Locate the cell with the specified text and output its (x, y) center coordinate. 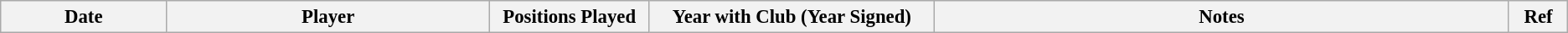
Date (84, 17)
Notes (1222, 17)
Positions Played (570, 17)
Ref (1538, 17)
Player (328, 17)
Year with Club (Year Signed) (792, 17)
